For the text-containing cell, return its midpoint in (X, Y) coordinate format. 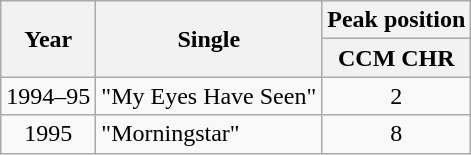
Single (209, 39)
"My Eyes Have Seen" (209, 96)
8 (396, 134)
1994–95 (48, 96)
1995 (48, 134)
Peak position (396, 20)
2 (396, 96)
Year (48, 39)
CCM CHR (396, 58)
"Morningstar" (209, 134)
